Pinpoint the cell where the given text exists, returning its [X, Y] midpoint coordinate. 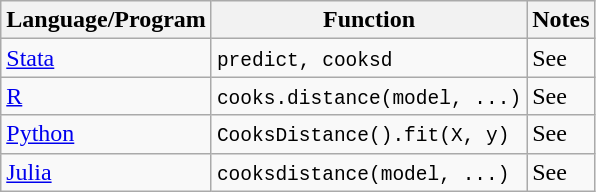
Language/Program [106, 20]
cooks.distance(model, ...) [368, 96]
cooksdistance(model, ...) [368, 172]
R [106, 96]
predict, cooksd [368, 58]
Function [368, 20]
Notes [561, 20]
Python [106, 134]
Stata [106, 58]
CooksDistance().fit(X, y) [368, 134]
Julia [106, 172]
